Pinpoint the cell where the given text exists, returning its [X, Y] midpoint coordinate. 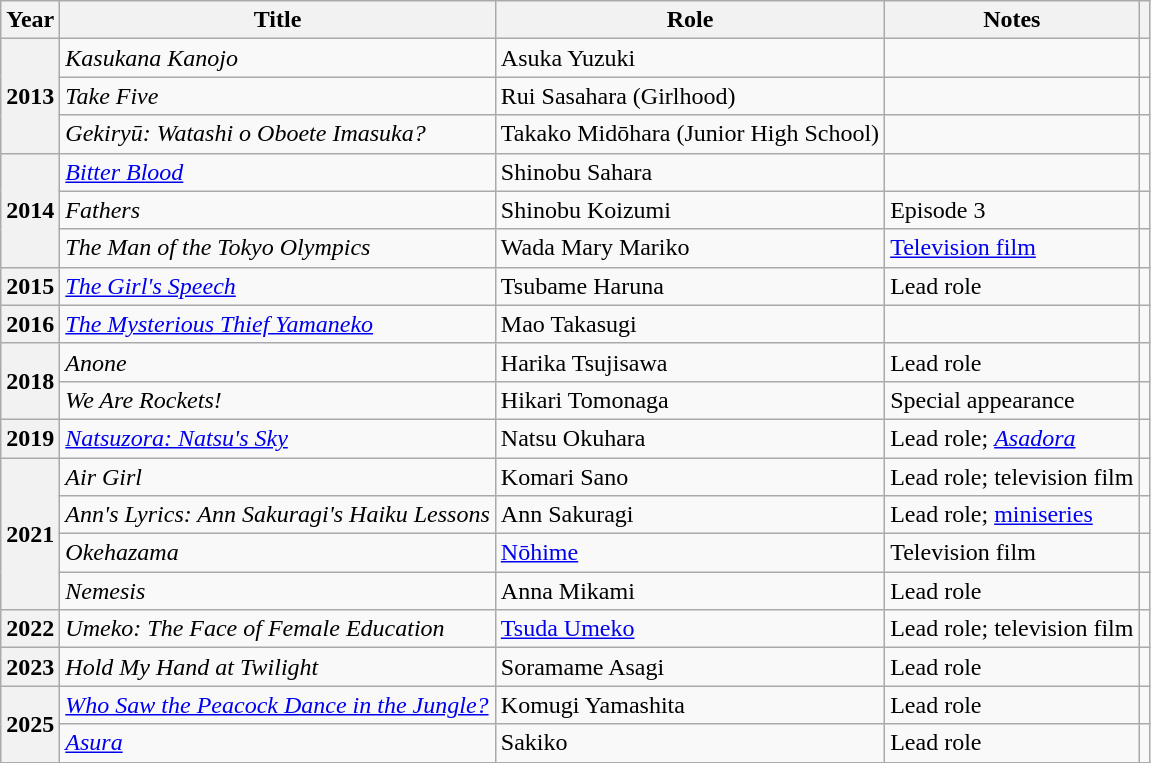
Anone [278, 362]
Ann Sakuragi [690, 515]
Soramame Asagi [690, 667]
Shinobu Sahara [690, 172]
Lead role; miniseries [1012, 515]
Special appearance [1012, 400]
Harika Tsujisawa [690, 362]
2016 [30, 324]
Natsuzora: Natsu's Sky [278, 438]
Asura [278, 743]
Takako Midōhara (Junior High School) [690, 134]
Komari Sano [690, 477]
Hikari Tomonaga [690, 400]
Tsubame Haruna [690, 286]
Air Girl [278, 477]
2013 [30, 96]
Natsu Okuhara [690, 438]
Bitter Blood [278, 172]
Ann's Lyrics: Ann Sakuragi's Haiku Lessons [278, 515]
Rui Sasahara (Girlhood) [690, 96]
2019 [30, 438]
Nōhime [690, 553]
We Are Rockets! [278, 400]
Role [690, 20]
Who Saw the Peacock Dance in the Jungle? [278, 705]
Year [30, 20]
Okehazama [278, 553]
Kasukana Kanojo [278, 58]
Wada Mary Mariko [690, 248]
Nemesis [278, 591]
Asuka Yuzuki [690, 58]
Gekiryū: Watashi o Oboete Imasuka? [278, 134]
Lead role; Asadora [1012, 438]
2021 [30, 534]
Hold My Hand at Twilight [278, 667]
2023 [30, 667]
Episode 3 [1012, 210]
2022 [30, 629]
Title [278, 20]
Take Five [278, 96]
2015 [30, 286]
Sakiko [690, 743]
2014 [30, 210]
The Man of the Tokyo Olympics [278, 248]
The Mysterious Thief Yamaneko [278, 324]
Shinobu Koizumi [690, 210]
Komugi Yamashita [690, 705]
2018 [30, 381]
Fathers [278, 210]
The Girl's Speech [278, 286]
2025 [30, 724]
Tsuda Umeko [690, 629]
Mao Takasugi [690, 324]
Notes [1012, 20]
Anna Mikami [690, 591]
Umeko: The Face of Female Education [278, 629]
